From the cell containing the given text, extract its center point as (X, Y) coordinate. 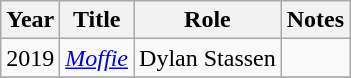
2019 (30, 58)
Title (97, 20)
Role (208, 20)
Dylan Stassen (208, 58)
Year (30, 20)
Moffie (97, 58)
Notes (315, 20)
